Determine the (X, Y) coordinate at the center of the cell enclosing the given text.  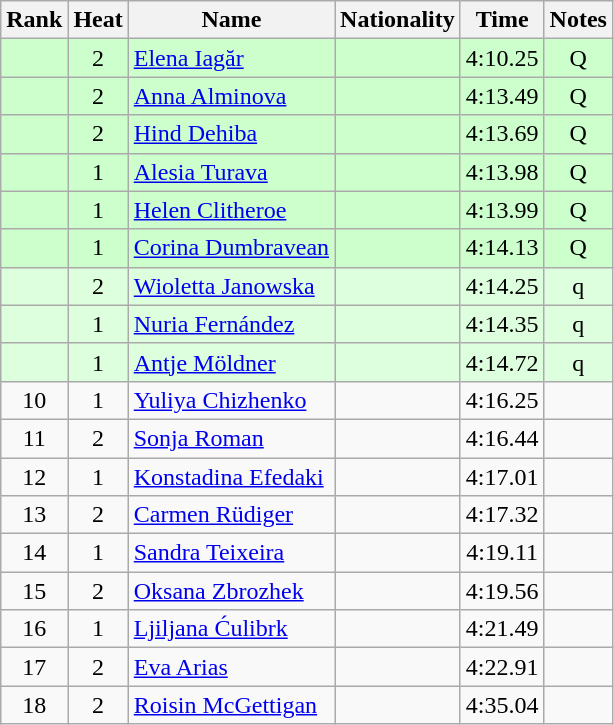
14 (34, 553)
4:13.98 (502, 172)
4:13.99 (502, 210)
4:35.04 (502, 705)
4:16.44 (502, 438)
4:21.49 (502, 629)
Elena Iagăr (231, 58)
Antje Möldner (231, 362)
12 (34, 477)
Wioletta Janowska (231, 286)
Nuria Fernández (231, 324)
4:10.25 (502, 58)
Oksana Zbrozhek (231, 591)
Eva Arias (231, 667)
4:14.35 (502, 324)
4:14.13 (502, 248)
4:17.32 (502, 515)
Nationality (398, 20)
Carmen Rüdiger (231, 515)
Rank (34, 20)
13 (34, 515)
Name (231, 20)
Yuliya Chizhenko (231, 400)
Anna Alminova (231, 96)
Hind Dehiba (231, 134)
4:14.25 (502, 286)
Heat (98, 20)
Notes (578, 20)
Konstadina Efedaki (231, 477)
4:13.49 (502, 96)
17 (34, 667)
4:22.91 (502, 667)
10 (34, 400)
4:16.25 (502, 400)
4:14.72 (502, 362)
4:17.01 (502, 477)
Corina Dumbravean (231, 248)
Time (502, 20)
4:19.56 (502, 591)
4:19.11 (502, 553)
18 (34, 705)
4:13.69 (502, 134)
Roisin McGettigan (231, 705)
16 (34, 629)
Alesia Turava (231, 172)
Ljiljana Ćulibrk (231, 629)
Sonja Roman (231, 438)
Sandra Teixeira (231, 553)
Helen Clitheroe (231, 210)
15 (34, 591)
11 (34, 438)
